Search for the cell housing the specified text and yield its [X, Y] center coordinate. 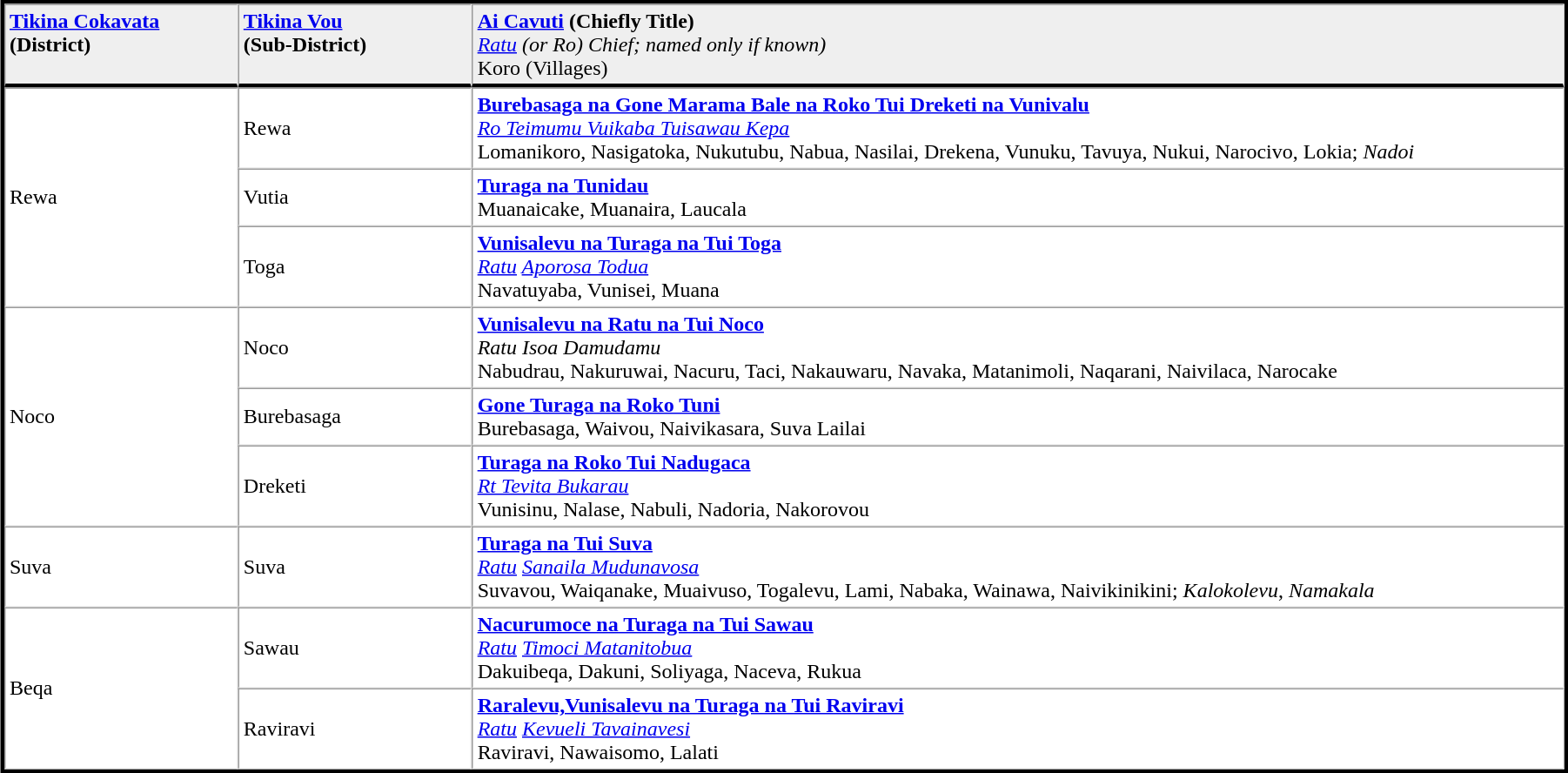
Raviravi [355, 728]
Burebasaga [355, 417]
Tikina Vou(Sub-District) [355, 45]
Nacurumoce na Turaga na Tui SawauRatu Timoci MatanitobuaDakuibeqa, Dakuni, Soliyaga, Naceva, Rukua [1018, 648]
Raralevu,Vunisalevu na Turaga na Tui RaviraviRatu Kevueli TavainavesiRaviravi, Nawaisomo, Lalati [1018, 728]
Vunisalevu na Ratu na Tui NocoRatu Isoa DamudamuNabudrau, Nakuruwai, Nacuru, Taci, Nakauwaru, Navaka, Matanimoli, Naqarani, Naivilaca, Narocake [1018, 346]
Ai Cavuti (Chiefly Title)Ratu (or Ro) Chief; named only if known)Koro (Villages) [1018, 45]
Dreketi [355, 486]
Toga [355, 266]
Turaga na Roko Tui NadugacaRt Tevita BukarauVunisinu, Nalase, Nabuli, Nadoria, Nakorovou [1018, 486]
Gone Turaga na Roko TuniBurebasaga, Waivou, Naivikasara, Suva Lailai [1018, 417]
Turaga na Tui SuvaRatu Sanaila MudunavosaSuvavou, Waiqanake, Muaivuso, Togalevu, Lami, Nabaka, Wainawa, Naivikinikini; Kalokolevu, Namakala [1018, 566]
Vunisalevu na Turaga na Tui TogaRatu Aporosa ToduaNavatuyaba, Vunisei, Muana [1018, 266]
Tikina Cokavata(District) [122, 45]
Sawau [355, 648]
Turaga na TunidauMuanaicake, Muanaira, Laucala [1018, 198]
Vutia [355, 198]
Beqa [122, 689]
